For the text-containing cell, return its midpoint in [x, y] coordinate format. 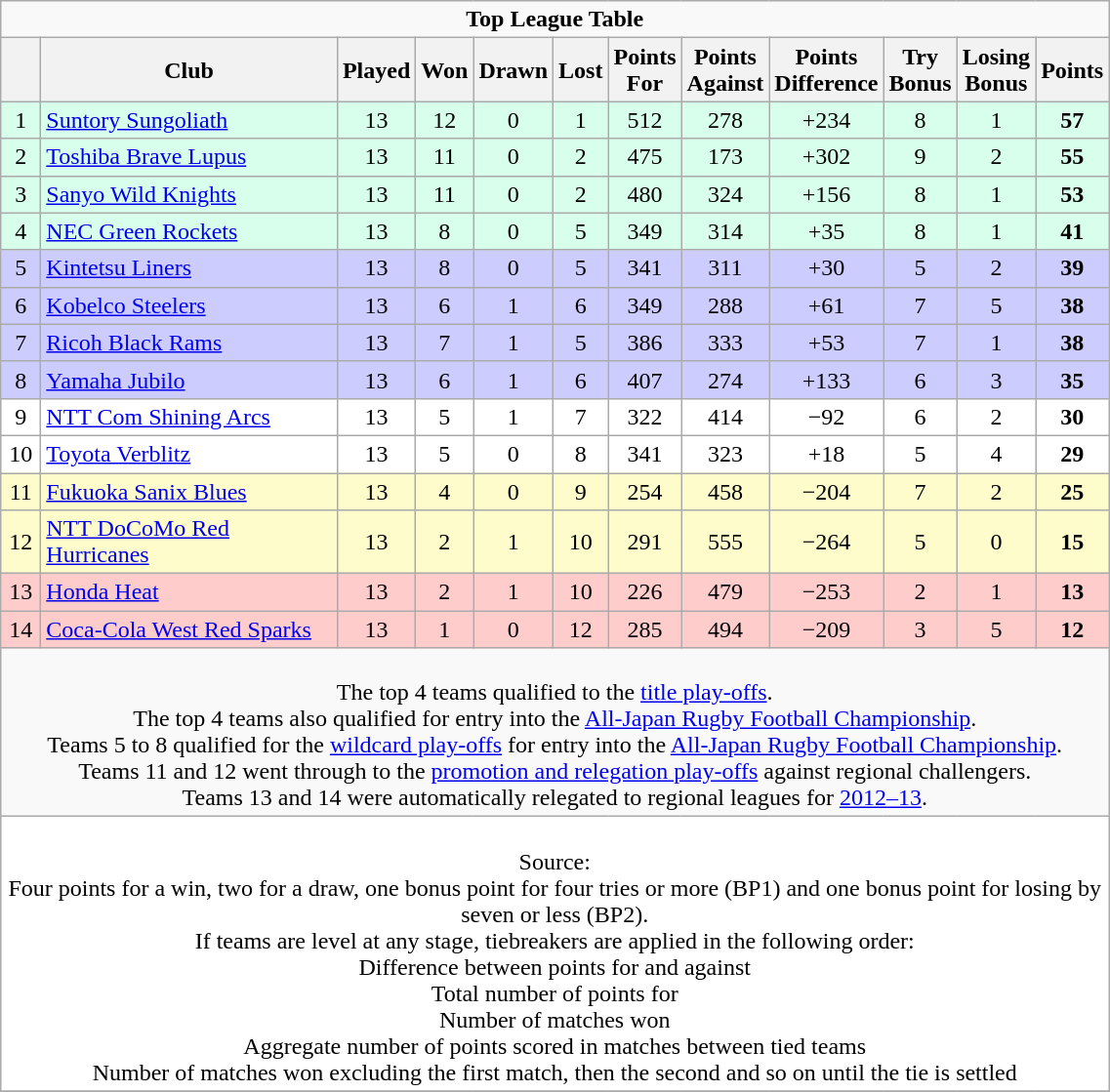
57 [1072, 120]
Toshiba Brave Lupus [189, 157]
29 [1072, 454]
14 [21, 629]
Kintetsu Liners [189, 268]
+302 [826, 157]
458 [725, 491]
NTT Com Shining Arcs [189, 417]
480 [644, 194]
15 [1072, 543]
39 [1072, 268]
NEC Green Rockets [189, 231]
Drawn [514, 70]
314 [725, 231]
475 [644, 157]
254 [644, 491]
Toyota Verblitz [189, 454]
323 [725, 454]
−92 [826, 417]
173 [725, 157]
25 [1072, 491]
322 [644, 417]
Honda Heat [189, 592]
324 [725, 194]
−253 [826, 592]
35 [1072, 380]
Suntory Sungoliath [189, 120]
Kobelco Steelers [189, 305]
285 [644, 629]
Try Bonus [920, 70]
Points [1072, 70]
333 [725, 343]
55 [1072, 157]
Fukuoka Sanix Blues [189, 491]
Points Against [725, 70]
NTT DoCoMo Red Hurricanes [189, 543]
479 [725, 592]
226 [644, 592]
Coca-Cola West Red Sparks [189, 629]
53 [1072, 194]
291 [644, 543]
Yamaha Jubilo [189, 380]
494 [725, 629]
41 [1072, 231]
278 [725, 120]
Sanyo Wild Knights [189, 194]
+53 [826, 343]
−204 [826, 491]
Points For [644, 70]
274 [725, 380]
414 [725, 417]
311 [725, 268]
386 [644, 343]
Losing Bonus [996, 70]
Top League Table [555, 20]
288 [725, 305]
+35 [826, 231]
+156 [826, 194]
+30 [826, 268]
512 [644, 120]
Won [445, 70]
Played [376, 70]
+18 [826, 454]
407 [644, 380]
+61 [826, 305]
−209 [826, 629]
+234 [826, 120]
+133 [826, 380]
Club [189, 70]
Ricoh Black Rams [189, 343]
555 [725, 543]
−264 [826, 543]
Lost [581, 70]
Points Difference [826, 70]
30 [1072, 417]
